Capture the cell that displays the provided text and extract its (x, y) central coordinate. 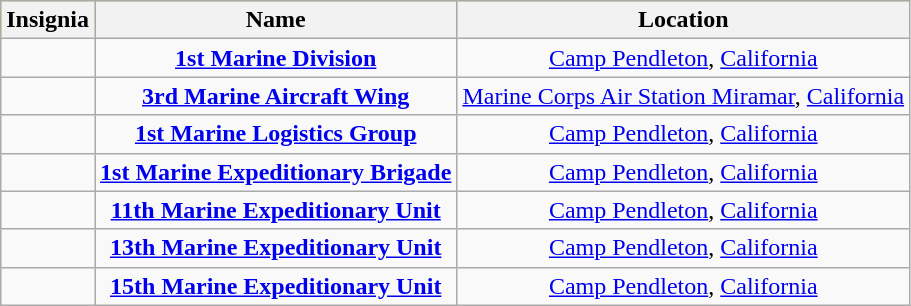
15th Marine Expeditionary Unit (276, 286)
1st Marine Expeditionary Brigade (276, 172)
Insignia (48, 20)
Name (276, 20)
Location (684, 20)
1st Marine Division (276, 58)
3rd Marine Aircraft Wing (276, 96)
11th Marine Expeditionary Unit (276, 210)
Marine Corps Air Station Miramar, California (684, 96)
13th Marine Expeditionary Unit (276, 248)
1st Marine Logistics Group (276, 134)
